Return (x, y) of the center of cell containing provided text 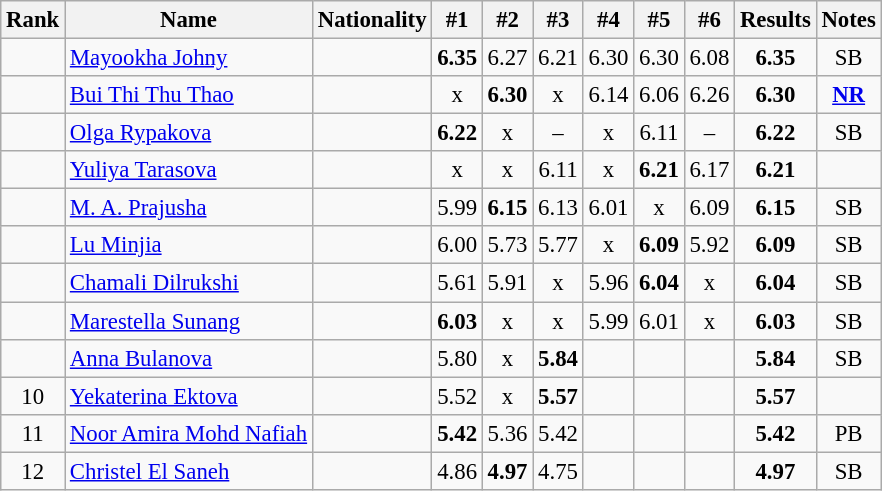
5.77 (558, 245)
6.06 (659, 95)
6.17 (709, 170)
4.86 (457, 471)
Chamali Dilrukshi (189, 283)
6.13 (558, 208)
Bui Thi Thu Thao (189, 95)
Mayookha Johny (189, 58)
#1 (457, 20)
#5 (659, 20)
Rank (33, 20)
5.96 (608, 283)
Notes (848, 20)
6.26 (709, 95)
5.91 (507, 283)
6.27 (507, 58)
#2 (507, 20)
Nationality (372, 20)
Anna Bulanova (189, 358)
4.75 (558, 471)
Results (776, 20)
Lu Minjia (189, 245)
6.14 (608, 95)
#4 (608, 20)
Yuliya Tarasova (189, 170)
6.08 (709, 58)
#6 (709, 20)
5.52 (457, 396)
NR (848, 95)
Noor Amira Mohd Nafiah (189, 433)
5.73 (507, 245)
Name (189, 20)
M. A. Prajusha (189, 208)
Olga Rypakova (189, 133)
5.80 (457, 358)
5.61 (457, 283)
6.00 (457, 245)
5.92 (709, 245)
Yekaterina Ektova (189, 396)
Marestella Sunang (189, 321)
11 (33, 433)
10 (33, 396)
5.36 (507, 433)
#3 (558, 20)
PB (848, 433)
12 (33, 471)
Christel El Saneh (189, 471)
